For the text-containing cell, return its midpoint in [x, y] coordinate format. 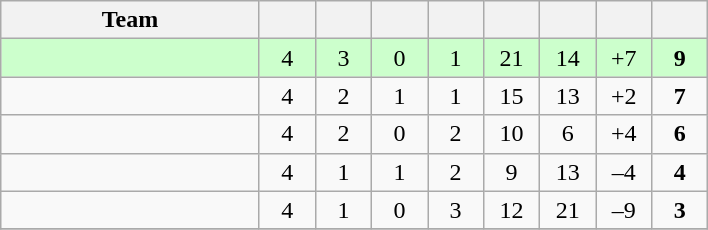
Team [130, 20]
15 [512, 96]
–9 [624, 210]
14 [568, 58]
10 [512, 134]
12 [512, 210]
–4 [624, 172]
+4 [624, 134]
7 [680, 96]
+7 [624, 58]
+2 [624, 96]
